For the text-containing cell, return its midpoint in (x, y) coordinate format. 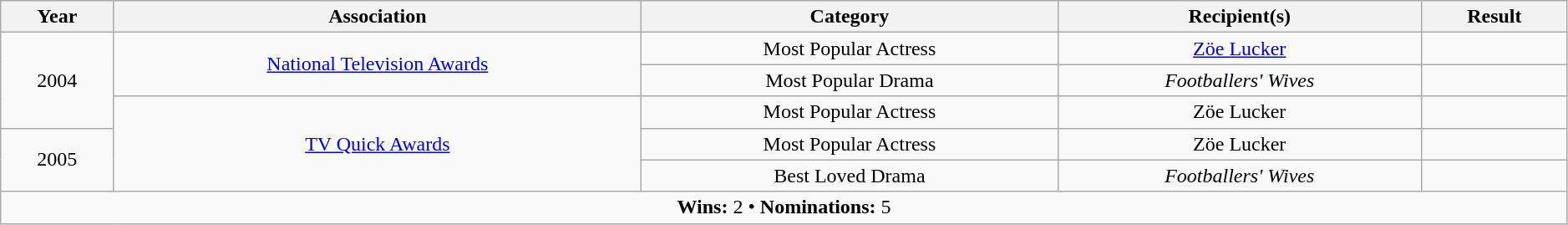
Year (57, 17)
Wins: 2 • Nominations: 5 (784, 207)
Recipient(s) (1240, 17)
Result (1494, 17)
Most Popular Drama (850, 80)
Association (378, 17)
2005 (57, 160)
Category (850, 17)
National Television Awards (378, 64)
2004 (57, 80)
TV Quick Awards (378, 144)
Best Loved Drama (850, 176)
